Scan for the cell matching the given text and deliver its (x, y) coordinate at center. 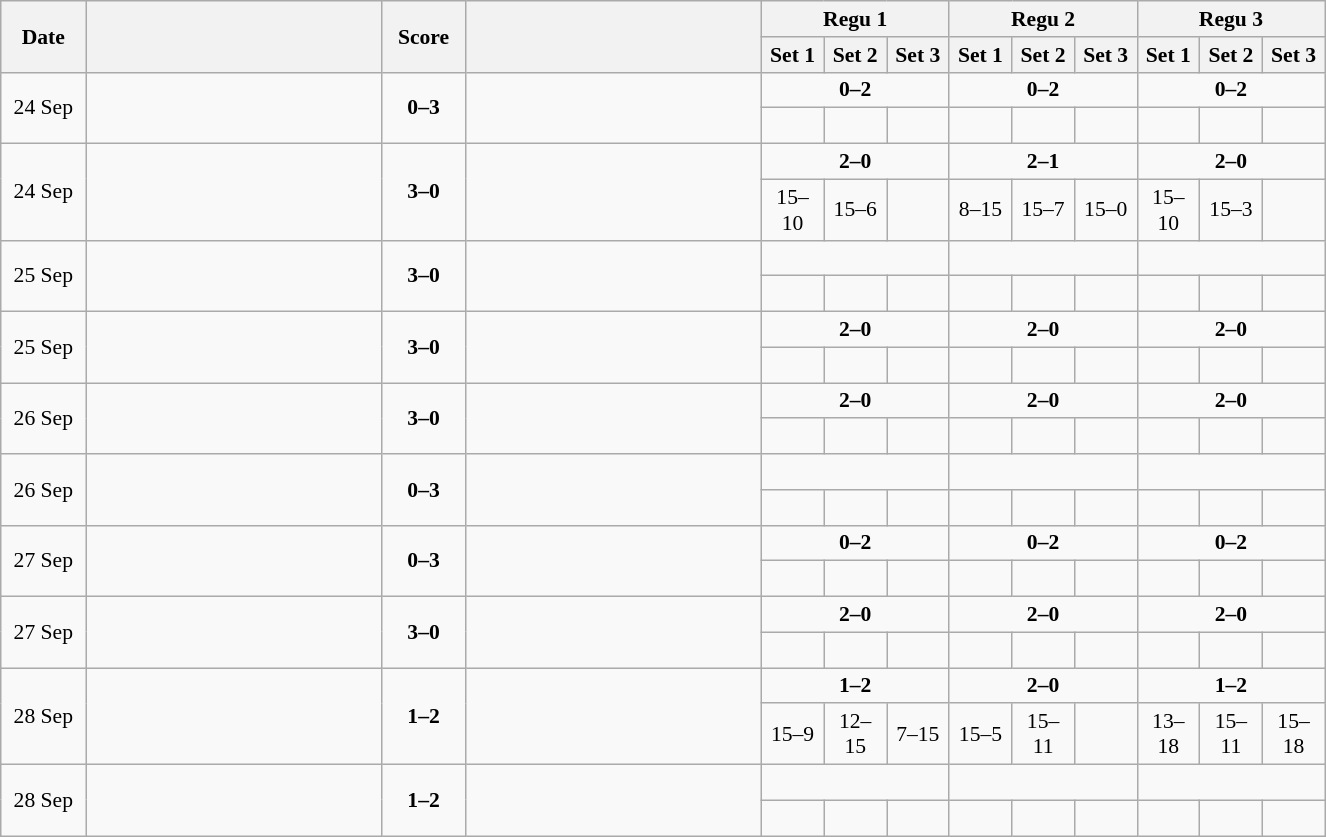
Regu 1 (855, 19)
Date (44, 36)
13–18 (1168, 734)
Regu 2 (1043, 19)
12–15 (856, 734)
15–3 (1232, 210)
Regu 3 (1231, 19)
15–7 (1044, 210)
2–1 (1043, 162)
8–15 (980, 210)
Score (424, 36)
15–9 (792, 734)
15–5 (980, 734)
15–18 (1294, 734)
7–15 (918, 734)
15–6 (856, 210)
15–0 (1106, 210)
